Return (X, Y) of the center of cell containing provided text 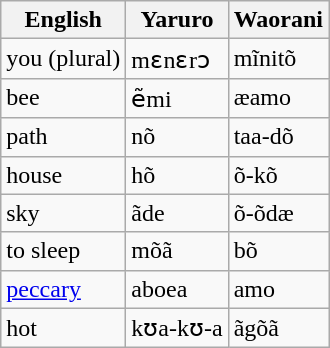
mɛnɛrɔ (177, 59)
mõã (177, 251)
Waorani (278, 20)
sky (64, 213)
nõ (177, 137)
æamo (278, 98)
hot (64, 328)
ẽmi (177, 98)
bõ (278, 251)
ãgõã (278, 328)
taa-dõ (278, 137)
mĩnitõ (278, 59)
house (64, 175)
hõ (177, 175)
path (64, 137)
Yaruro (177, 20)
bee (64, 98)
aboea (177, 289)
õ-õdæ (278, 213)
peccary (64, 289)
amo (278, 289)
kʊa-kʊ-a (177, 328)
õ-kõ (278, 175)
to sleep (64, 251)
you (plural) (64, 59)
English (64, 20)
ãde (177, 213)
